Provide the [X, Y] coordinate of the cell's center where the given text is located.  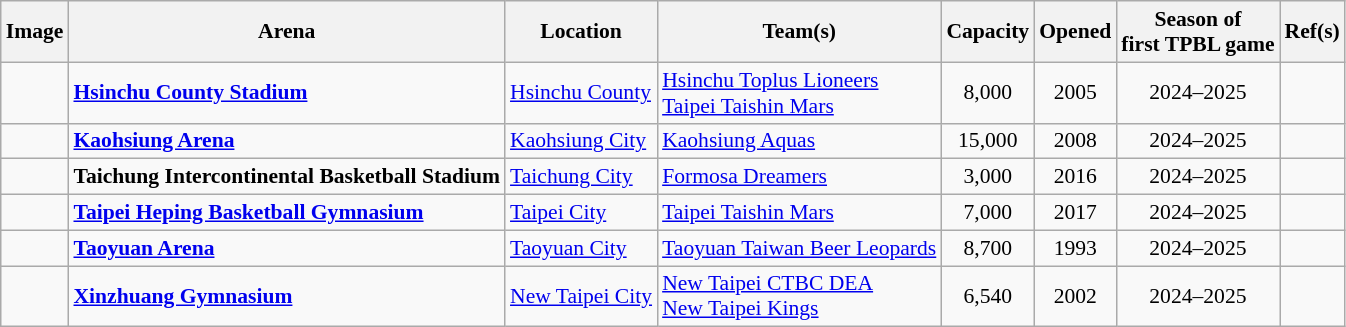
Taoyuan Taiwan Beer Leopards [799, 248]
Taipei Taishin Mars [799, 213]
Taichung Intercontinental Basketball Stadium [286, 177]
3,000 [988, 177]
Hsinchu Toplus LioneersTaipei Taishin Mars [799, 92]
Taipei City [581, 213]
New Taipei City [581, 296]
Opened [1075, 32]
Kaohsiung Arena [286, 141]
2016 [1075, 177]
2005 [1075, 92]
Taoyuan Arena [286, 248]
Season offirst TPBL game [1198, 32]
Ref(s) [1312, 32]
1993 [1075, 248]
Kaohsiung Aquas [799, 141]
Taichung City [581, 177]
8,700 [988, 248]
Taoyuan City [581, 248]
6,540 [988, 296]
15,000 [988, 141]
Xinzhuang Gymnasium [286, 296]
7,000 [988, 213]
2002 [1075, 296]
New Taipei CTBC DEANew Taipei Kings [799, 296]
Formosa Dreamers [799, 177]
Team(s) [799, 32]
8,000 [988, 92]
2008 [1075, 141]
Image [35, 32]
Capacity [988, 32]
Arena [286, 32]
Hsinchu County [581, 92]
Location [581, 32]
Hsinchu County Stadium [286, 92]
Taipei Heping Basketball Gymnasium [286, 213]
2017 [1075, 213]
Kaohsiung City [581, 141]
